Identify which cell holds the provided text, then report its (X, Y) central coordinate. 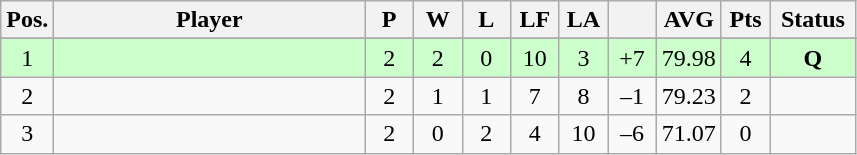
P (390, 20)
L (486, 20)
Pts (746, 20)
W (438, 20)
Player (210, 20)
–6 (632, 134)
+7 (632, 58)
79.98 (688, 58)
71.07 (688, 134)
AVG (688, 20)
LA (584, 20)
7 (536, 96)
79.23 (688, 96)
Q (813, 58)
–1 (632, 96)
8 (584, 96)
Status (813, 20)
LF (536, 20)
Pos. (28, 20)
